Pinpoint the cell where the given text exists, returning its (X, Y) midpoint coordinate. 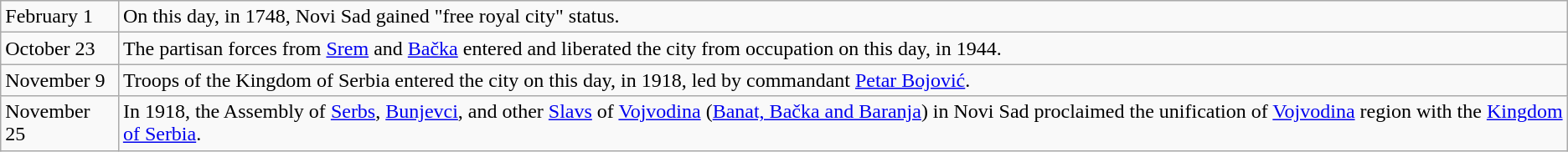
November 25 (60, 124)
February 1 (60, 17)
Troops of the Kingdom of Serbia entered the city on this day, in 1918, led by commandant Petar Bojović. (843, 80)
The partisan forces from Srem and Bačka entered and liberated the city from occupation on this day, in 1944. (843, 48)
November 9 (60, 80)
October 23 (60, 48)
On this day, in 1748, Novi Sad gained "free royal city" status. (843, 17)
